Extract the (X, Y) coordinate from the center of the cell holding the provided text.  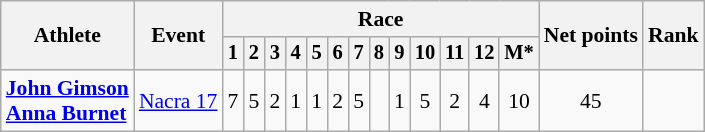
M* (518, 54)
Nacra 17 (178, 100)
12 (484, 54)
45 (591, 100)
Race (380, 19)
Athlete (68, 36)
Rank (674, 36)
11 (454, 54)
6 (338, 54)
3 (274, 54)
9 (400, 54)
Event (178, 36)
John GimsonAnna Burnet (68, 100)
8 (379, 54)
Net points (591, 36)
